Return (X, Y) of the center of cell containing provided text 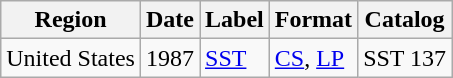
1987 (170, 58)
Region (71, 20)
Format (313, 20)
Label (235, 20)
United States (71, 58)
CS, LP (313, 58)
Date (170, 20)
Catalog (405, 20)
SST 137 (405, 58)
SST (235, 58)
